Find where the given text appears and provide that cell's center as (X, Y) coordinate. 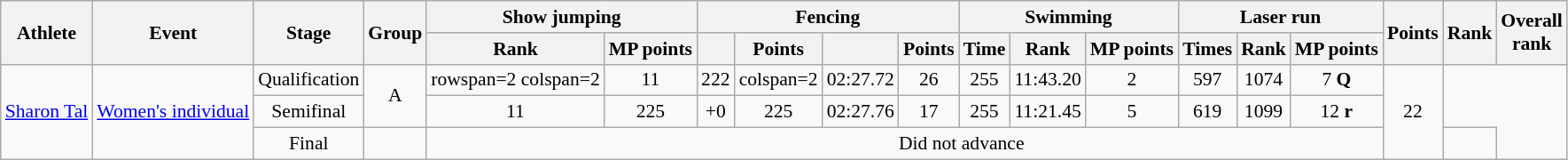
26 (929, 80)
Event (173, 32)
Athlete (47, 32)
Sharon Tal (47, 112)
Women's individual (173, 112)
22 (1413, 112)
12 r (1337, 112)
colspan=2 (778, 80)
Times (1207, 49)
Qualification (308, 80)
+0 (716, 112)
11:21.45 (1048, 112)
A (395, 96)
7 Q (1337, 80)
Stage (308, 32)
1099 (1264, 112)
02:27.76 (861, 112)
Group (395, 32)
222 (716, 80)
Final (308, 144)
Show jumping (562, 17)
Fencing (828, 17)
2 (1132, 80)
Semifinal (308, 112)
1074 (1264, 80)
Did not advance (961, 144)
rowspan=2 colspan=2 (516, 80)
Time (985, 49)
619 (1207, 112)
5 (1132, 112)
Swimming (1069, 17)
02:27.72 (861, 80)
Laser run (1280, 17)
597 (1207, 80)
Overallrank (1532, 32)
11:43.20 (1048, 80)
17 (929, 112)
